Scan for the cell matching the given text and deliver its [X, Y] coordinate at center. 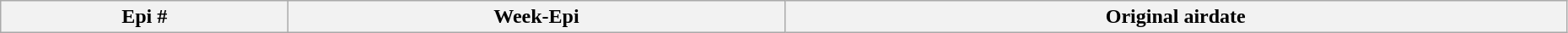
Original airdate [1176, 17]
Epi # [145, 17]
Week-Epi [536, 17]
